Provide the [X, Y] coordinate of the cell's center where the given text is located.  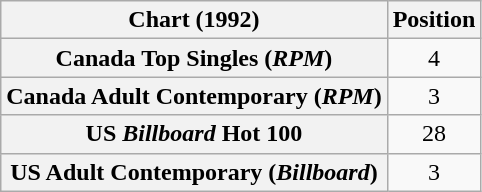
Chart (1992) [194, 20]
4 [434, 58]
28 [434, 134]
US Billboard Hot 100 [194, 134]
Canada Top Singles (RPM) [194, 58]
Position [434, 20]
Canada Adult Contemporary (RPM) [194, 96]
US Adult Contemporary (Billboard) [194, 172]
